Identify which cell holds the provided text, then report its [x, y] central coordinate. 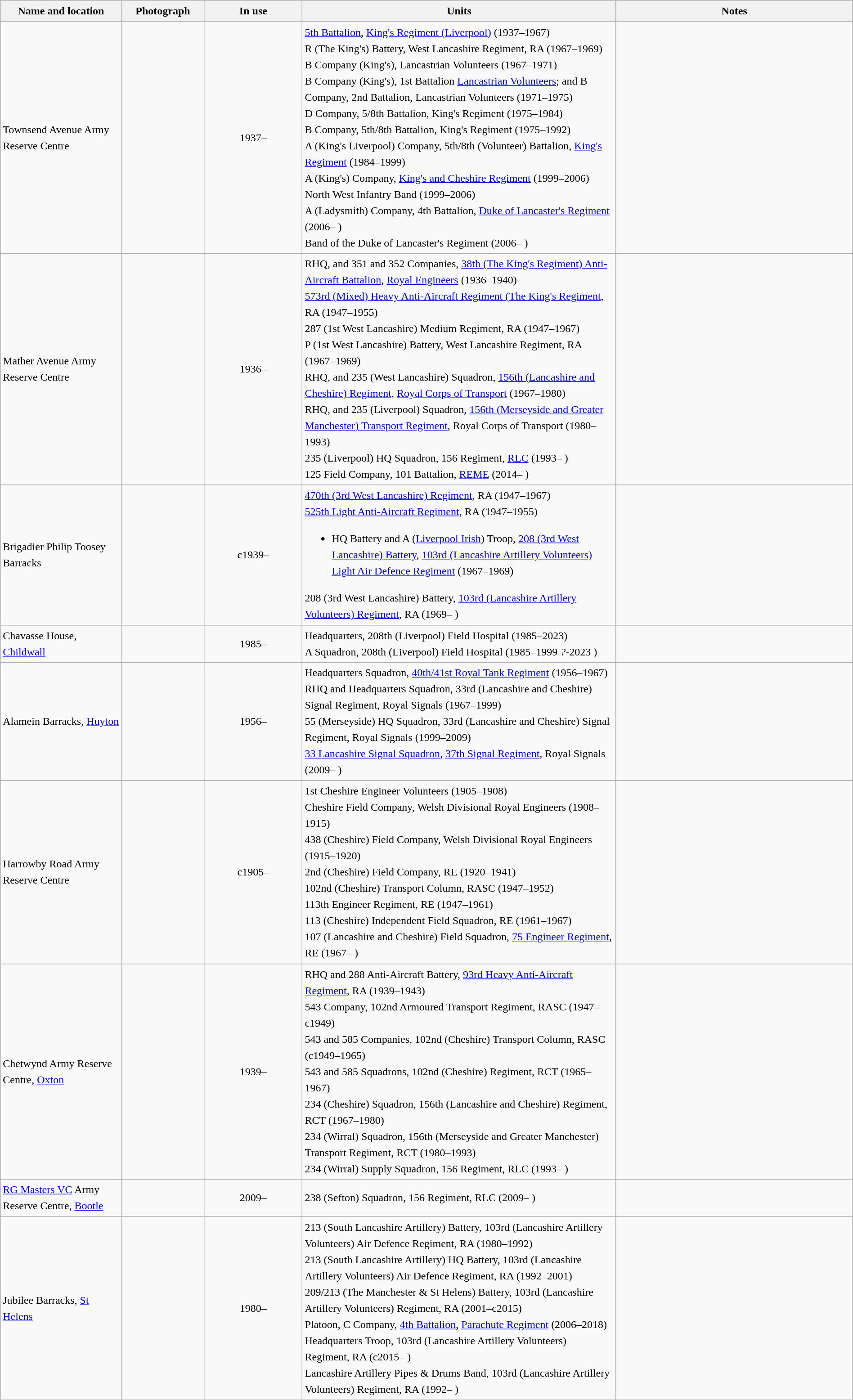
Photograph [163, 11]
Name and location [61, 11]
Headquarters, 208th (Liverpool) Field Hospital (1985–2023)A Squadron, 208th (Liverpool) Field Hospital (1985–1999 ?-2023 ) [459, 643]
2009– [253, 1198]
Chavasse House, Childwall [61, 643]
RG Masters VC Army Reserve Centre, Bootle [61, 1198]
Chetwynd Army Reserve Centre, Oxton [61, 1072]
c1939– [253, 555]
Alamein Barracks, Huyton [61, 722]
Jubilee Barracks, St Helens [61, 1308]
c1905– [253, 872]
1956– [253, 722]
1980– [253, 1308]
1985– [253, 643]
In use [253, 11]
Notes [734, 11]
Harrowby Road Army Reserve Centre [61, 872]
Townsend Avenue Army Reserve Centre [61, 138]
1936– [253, 369]
1939– [253, 1072]
1937– [253, 138]
Brigadier Philip Toosey Barracks [61, 555]
238 (Sefton) Squadron, 156 Regiment, RLC (2009– ) [459, 1198]
Units [459, 11]
Mather Avenue Army Reserve Centre [61, 369]
